For the text-containing cell, return its midpoint in (x, y) coordinate format. 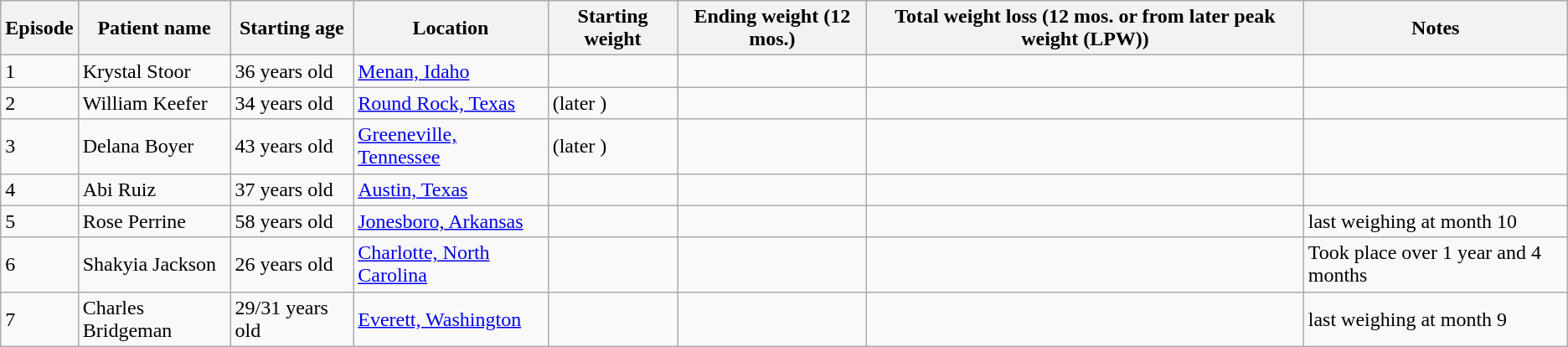
1 (39, 71)
2 (39, 103)
26 years old (291, 265)
Abi Ruiz (154, 189)
Shakyia Jackson (154, 265)
Took place over 1 year and 4 months (1436, 265)
5 (39, 221)
6 (39, 265)
Episode (39, 28)
William Keefer (154, 103)
Delana Boyer (154, 146)
last weighing at month 10 (1436, 221)
36 years old (291, 71)
Notes (1436, 28)
Location (451, 28)
Patient name (154, 28)
Starting weight (613, 28)
Austin, Texas (451, 189)
3 (39, 146)
58 years old (291, 221)
7 (39, 319)
Round Rock, Texas (451, 103)
Total weight loss (12 mos. or from later peak weight (LPW)) (1086, 28)
43 years old (291, 146)
Rose Perrine (154, 221)
Charlotte, North Carolina (451, 265)
Jonesboro, Arkansas (451, 221)
37 years old (291, 189)
34 years old (291, 103)
last weighing at month 9 (1436, 319)
Ending weight (12 mos.) (772, 28)
Starting age (291, 28)
Menan, Idaho (451, 71)
Charles Bridgeman (154, 319)
Greeneville, Tennessee (451, 146)
Everett, Washington (451, 319)
Krystal Stoor (154, 71)
29/31 years old (291, 319)
4 (39, 189)
